Return [x, y] of the center of cell containing provided text 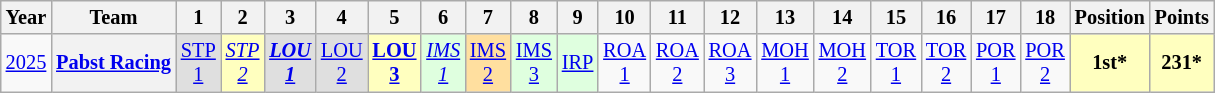
16 [946, 17]
TOR2 [946, 63]
1st* [1110, 63]
MOH1 [784, 63]
IMS2 [488, 63]
Points [1182, 17]
ROA3 [730, 63]
9 [578, 17]
1 [198, 17]
ROA2 [678, 63]
6 [443, 17]
Team [114, 17]
IMS1 [443, 63]
10 [624, 17]
POR1 [996, 63]
Position [1110, 17]
2 [243, 17]
14 [842, 17]
13 [784, 17]
MOH2 [842, 63]
IRP [578, 63]
8 [534, 17]
7 [488, 17]
STP1 [198, 63]
ROA1 [624, 63]
TOR1 [896, 63]
3 [290, 17]
17 [996, 17]
IMS3 [534, 63]
15 [896, 17]
LOU1 [290, 63]
Pabst Racing [114, 63]
2025 [26, 63]
18 [1044, 17]
231* [1182, 63]
POR2 [1044, 63]
12 [730, 17]
LOU2 [342, 63]
4 [342, 17]
11 [678, 17]
STP2 [243, 63]
5 [395, 17]
Year [26, 17]
LOU3 [395, 63]
